Provide the [x, y] coordinate of the cell's center where the given text is located.  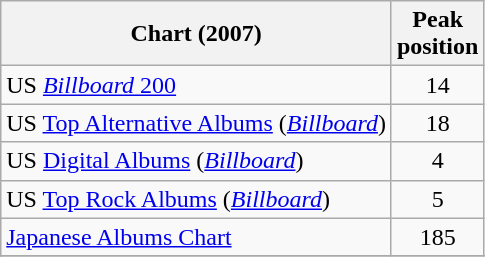
US Top Alternative Albums (Billboard) [196, 123]
4 [437, 161]
14 [437, 85]
5 [437, 199]
Peakposition [437, 34]
US Digital Albums (Billboard) [196, 161]
185 [437, 237]
US Top Rock Albums (Billboard) [196, 199]
US Billboard 200 [196, 85]
Chart (2007) [196, 34]
18 [437, 123]
Japanese Albums Chart [196, 237]
